Search for the cell housing the specified text and yield its (x, y) center coordinate. 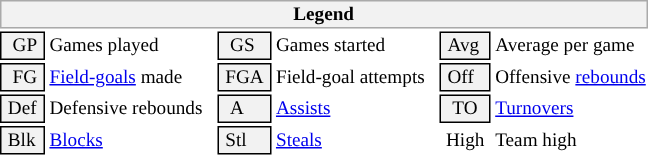
Team high (571, 140)
Turnovers (571, 108)
Blk (22, 140)
Field-goals made (131, 77)
GP (22, 46)
Off (466, 77)
GS (244, 46)
Games played (131, 46)
Avg (466, 46)
High (466, 140)
FG (22, 77)
A (244, 108)
Assists (355, 108)
Stl (244, 140)
Field-goal attempts (355, 77)
Blocks (131, 140)
Average per game (571, 46)
Games started (355, 46)
Defensive rebounds (131, 108)
FGA (244, 77)
Offensive rebounds (571, 77)
Legend (324, 14)
Def (22, 108)
TO (466, 108)
Steals (355, 140)
